Find where the given text appears and provide that cell's center as [X, Y] coordinate. 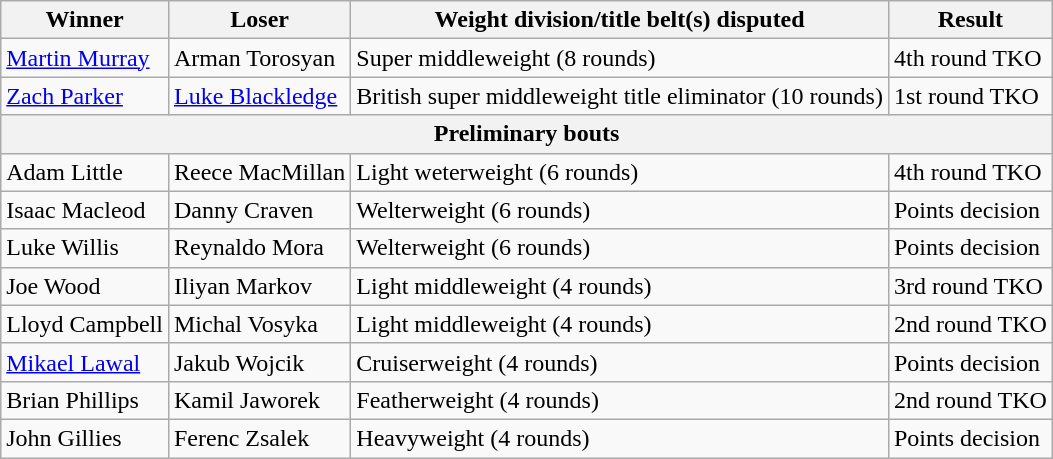
Martin Murray [85, 58]
Mikael Lawal [85, 362]
Luke Blackledge [259, 96]
Cruiserweight (4 rounds) [620, 362]
3rd round TKO [970, 286]
Jakub Wojcik [259, 362]
Reynaldo Mora [259, 248]
Winner [85, 20]
British super middleweight title eliminator (10 rounds) [620, 96]
Heavyweight (4 rounds) [620, 438]
Luke Willis [85, 248]
Brian Phillips [85, 400]
1st round TKO [970, 96]
Reece MacMillan [259, 172]
Loser [259, 20]
Super middleweight (8 rounds) [620, 58]
Iliyan Markov [259, 286]
John Gillies [85, 438]
Michal Vosyka [259, 324]
Ferenc Zsalek [259, 438]
Zach Parker [85, 96]
Result [970, 20]
Danny Craven [259, 210]
Preliminary bouts [527, 134]
Kamil Jaworek [259, 400]
Weight division/title belt(s) disputed [620, 20]
Joe Wood [85, 286]
Lloyd Campbell [85, 324]
Featherweight (4 rounds) [620, 400]
Isaac Macleod [85, 210]
Light weterweight (6 rounds) [620, 172]
Arman Torosyan [259, 58]
Adam Little [85, 172]
